Search for the cell housing the specified text and yield its (x, y) center coordinate. 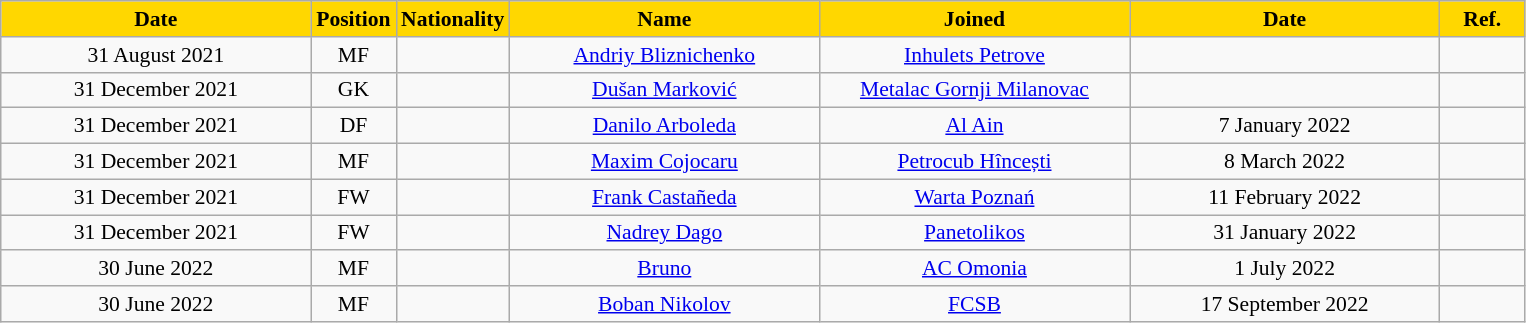
Metalac Gornji Milanovac (974, 90)
FCSB (974, 304)
Al Ain (974, 126)
AC Omonia (974, 269)
Maxim Cojocaru (664, 162)
Nadrey Dago (664, 233)
Inhulets Petrove (974, 55)
Nationality (452, 19)
1 July 2022 (1285, 269)
Warta Poznań (974, 197)
Frank Castañeda (664, 197)
Position (354, 19)
GK (354, 90)
8 March 2022 (1285, 162)
Panetolikos (974, 233)
31 August 2021 (156, 55)
Joined (974, 19)
7 January 2022 (1285, 126)
Danilo Arboleda (664, 126)
11 February 2022 (1285, 197)
17 September 2022 (1285, 304)
Dušan Marković (664, 90)
Petrocub Hîncești (974, 162)
Boban Nikolov (664, 304)
DF (354, 126)
Andriy Bliznichenko (664, 55)
31 January 2022 (1285, 233)
Name (664, 19)
Bruno (664, 269)
Ref. (1482, 19)
